Detect which cell encompasses the target text, then output its [X, Y] center coordinate. 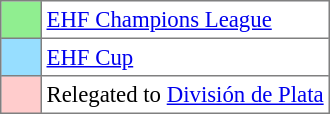
Relegated to División de Plata [185, 95]
EHF Champions League [185, 20]
EHF Cup [185, 57]
